Output the (x, y) coordinate of the center of the cell containing the given text.  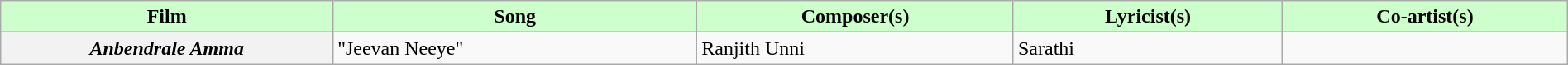
Co-artist(s) (1425, 17)
"Jeevan Neeye" (515, 48)
Song (515, 17)
Sarathi (1148, 48)
Lyricist(s) (1148, 17)
Film (167, 17)
Anbendrale Amma (167, 48)
Ranjith Unni (855, 48)
Composer(s) (855, 17)
